For the text-containing cell, return its midpoint in (X, Y) coordinate format. 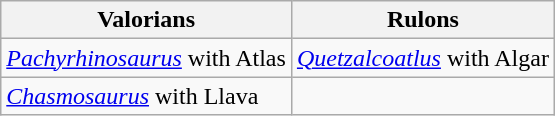
Valorians (146, 20)
Chasmosaurus with Llava (146, 96)
Quetzalcoatlus with Algar (422, 58)
Rulons (422, 20)
Pachyrhinosaurus with Atlas (146, 58)
